Extract the (X, Y) coordinate from the center of the cell holding the provided text.  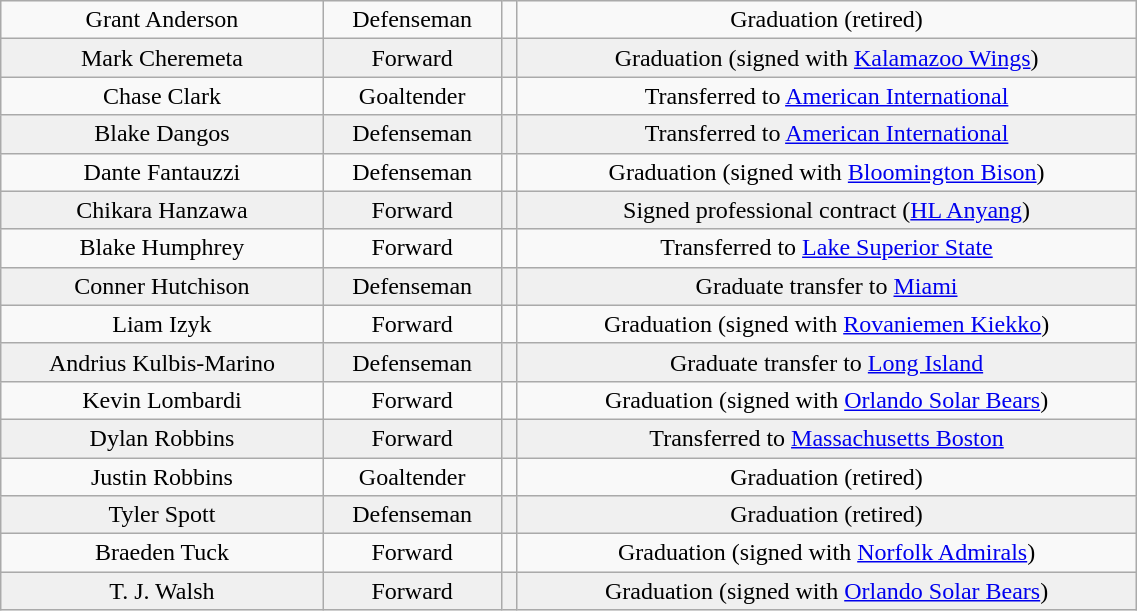
Andrius Kulbis-Marino (162, 362)
T. J. Walsh (162, 591)
Graduation (signed with Rovaniemen Kiekko) (826, 324)
Transferred to Lake Superior State (826, 248)
Dylan Robbins (162, 438)
Braeden Tuck (162, 553)
Tyler Spott (162, 515)
Blake Humphrey (162, 248)
Graduation (signed with Kalamazoo Wings) (826, 58)
Liam Izyk (162, 324)
Graduate transfer to Long Island (826, 362)
Justin Robbins (162, 477)
Chikara Hanzawa (162, 210)
Blake Dangos (162, 134)
Chase Clark (162, 96)
Graduation (signed with Bloomington Bison) (826, 172)
Dante Fantauzzi (162, 172)
Kevin Lombardi (162, 400)
Grant Anderson (162, 20)
Graduate transfer to Miami (826, 286)
Mark Cheremeta (162, 58)
Signed professional contract (HL Anyang) (826, 210)
Graduation (signed with Norfolk Admirals) (826, 553)
Conner Hutchison (162, 286)
Transferred to Massachusetts Boston (826, 438)
